Extract the [x, y] coordinate from the center of the cell holding the provided text.  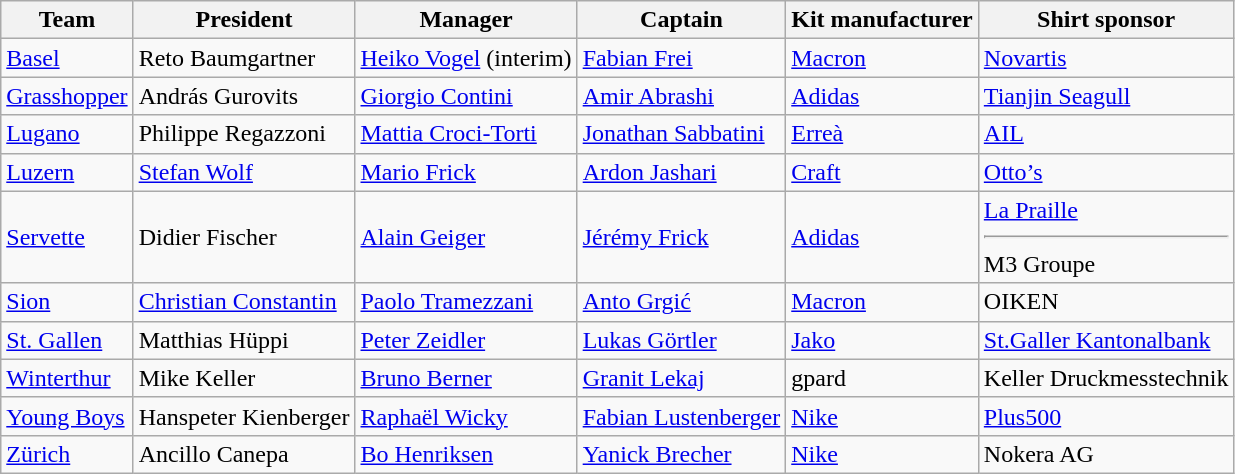
Team [67, 20]
Fabian Lustenberger [682, 416]
Bo Henriksen [466, 454]
La PrailleM3 Groupe [1106, 237]
Keller Druckmesstechnik [1106, 378]
Christian Constantin [244, 302]
gpard [882, 378]
Erreà [882, 134]
Philippe Regazzoni [244, 134]
Winterthur [67, 378]
Lukas Görtler [682, 340]
Grasshopper [67, 96]
Heiko Vogel (interim) [466, 58]
Manager [466, 20]
Jako [882, 340]
Giorgio Contini [466, 96]
Anto Grgić [682, 302]
Ardon Jashari [682, 172]
Lugano [67, 134]
Otto’s [1106, 172]
Amir Abrashi [682, 96]
Paolo Tramezzani [466, 302]
Yanick Brecher [682, 454]
Basel [67, 58]
Jérémy Frick [682, 237]
Mike Keller [244, 378]
Didier Fischer [244, 237]
St.Galler Kantonalbank [1106, 340]
St. Gallen [67, 340]
Raphaël Wicky [466, 416]
Servette [67, 237]
Tianjin Seagull [1106, 96]
Zürich [67, 454]
Stefan Wolf [244, 172]
OIKEN [1106, 302]
Shirt sponsor [1106, 20]
Captain [682, 20]
Nokera AG [1106, 454]
Kit manufacturer [882, 20]
AIL [1106, 134]
Granit Lekaj [682, 378]
President [244, 20]
András Gurovits [244, 96]
Young Boys [67, 416]
Reto Baumgartner [244, 58]
Fabian Frei [682, 58]
Novartis [1106, 58]
Mario Frick [466, 172]
Ancillo Canepa [244, 454]
Jonathan Sabbatini [682, 134]
Craft [882, 172]
Mattia Croci-Torti [466, 134]
Plus500 [1106, 416]
Matthias Hüppi [244, 340]
Luzern [67, 172]
Bruno Berner [466, 378]
Peter Zeidler [466, 340]
Alain Geiger [466, 237]
Sion [67, 302]
Hanspeter Kienberger [244, 416]
